Scan for the cell matching the given text and deliver its (X, Y) coordinate at center. 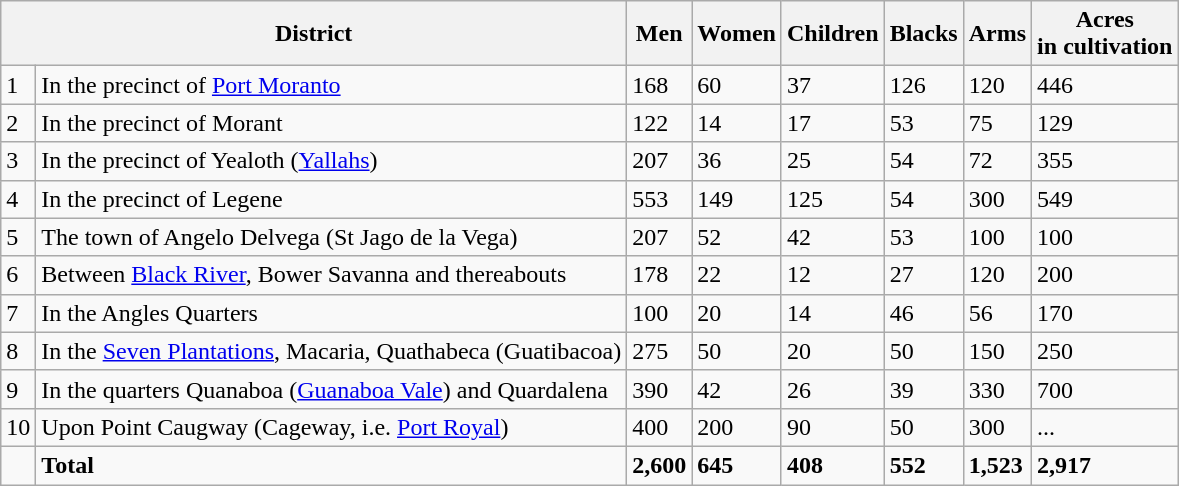
In the quarters Quanaboa (Guanaboa Vale) and Quardalena (332, 389)
In the precinct of Morant (332, 123)
In the precinct of Port Moranto (332, 85)
District (314, 34)
36 (737, 161)
125 (832, 199)
25 (832, 161)
72 (997, 161)
250 (1105, 351)
In the Seven Plantations, Macaria, Quathabeca (Guatibacoa) (332, 351)
178 (660, 275)
39 (924, 389)
In the Angles Quarters (332, 313)
549 (1105, 199)
2,600 (660, 465)
In the precinct of Yealoth (Yallahs) (332, 161)
9 (18, 389)
22 (737, 275)
446 (1105, 85)
Acres in cultivation (1105, 34)
553 (660, 199)
Women (737, 34)
Arms (997, 34)
552 (924, 465)
700 (1105, 389)
8 (18, 351)
Total (332, 465)
7 (18, 313)
26 (832, 389)
37 (832, 85)
27 (924, 275)
390 (660, 389)
126 (924, 85)
275 (660, 351)
Upon Point Caugway (Cageway, i.e. Port Royal) (332, 427)
Children (832, 34)
168 (660, 85)
In the precinct of Legene (332, 199)
149 (737, 199)
6 (18, 275)
60 (737, 85)
... (1105, 427)
129 (1105, 123)
12 (832, 275)
330 (997, 389)
52 (737, 237)
Between Black River, Bower Savanna and thereabouts (332, 275)
3 (18, 161)
645 (737, 465)
1 (18, 85)
17 (832, 123)
10 (18, 427)
4 (18, 199)
90 (832, 427)
150 (997, 351)
355 (1105, 161)
2 (18, 123)
The town of Angelo Delvega (St Jago de la Vega) (332, 237)
Men (660, 34)
408 (832, 465)
75 (997, 123)
5 (18, 237)
1,523 (997, 465)
400 (660, 427)
46 (924, 313)
170 (1105, 313)
56 (997, 313)
Blacks (924, 34)
2,917 (1105, 465)
122 (660, 123)
